Return the (x, y) coordinate for the center point of the cell that contains the specified text.  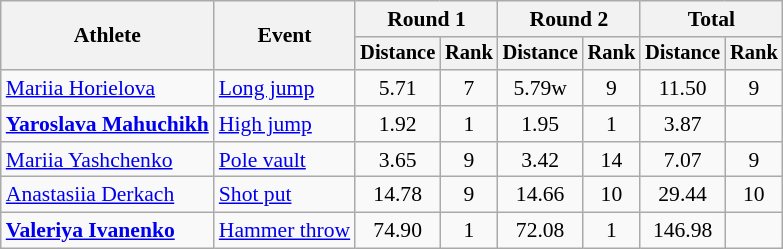
Anastasiia Derkach (108, 195)
1.92 (398, 124)
Valeriya Ivanenko (108, 231)
146.98 (682, 231)
Long jump (284, 88)
Event (284, 36)
29.44 (682, 195)
5.71 (398, 88)
3.42 (540, 160)
Yaroslava Mahuchikh (108, 124)
Shot put (284, 195)
14.78 (398, 195)
7 (469, 88)
Pole vault (284, 160)
Round 2 (569, 19)
74.90 (398, 231)
1.95 (540, 124)
72.08 (540, 231)
Hammer throw (284, 231)
14.66 (540, 195)
3.87 (682, 124)
Athlete (108, 36)
Mariia Yashchenko (108, 160)
Total (711, 19)
11.50 (682, 88)
Mariia Horielova (108, 88)
7.07 (682, 160)
3.65 (398, 160)
Round 1 (426, 19)
14 (612, 160)
High jump (284, 124)
5.79w (540, 88)
